Capture the cell that displays the provided text and extract its [x, y] central coordinate. 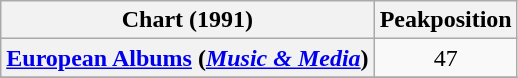
47 [446, 58]
European Albums (Music & Media) [188, 58]
Peakposition [446, 20]
Chart (1991) [188, 20]
